For the text-containing cell, return its midpoint in [x, y] coordinate format. 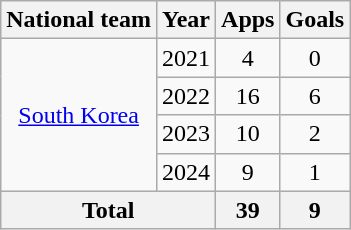
0 [315, 58]
1 [315, 172]
6 [315, 96]
South Korea [79, 115]
4 [248, 58]
Goals [315, 20]
2021 [186, 58]
2 [315, 134]
2024 [186, 172]
10 [248, 134]
16 [248, 96]
Year [186, 20]
39 [248, 210]
2022 [186, 96]
Total [108, 210]
Apps [248, 20]
National team [79, 20]
2023 [186, 134]
